For the text-containing cell, return its midpoint in [x, y] coordinate format. 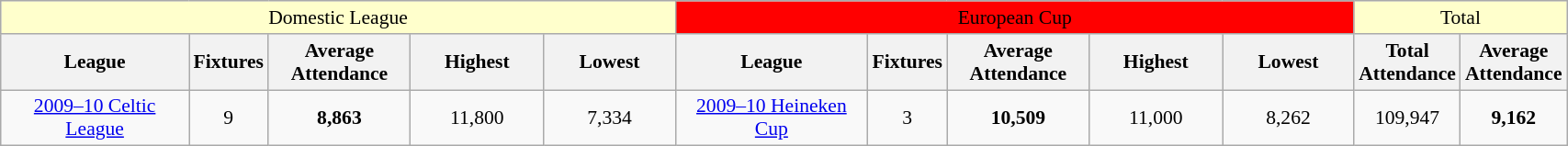
8,262 [1289, 118]
Total [1461, 17]
11,800 [478, 118]
11,000 [1156, 118]
European Cup [1014, 17]
7,334 [610, 118]
8,863 [340, 118]
Domestic League [338, 17]
9 [229, 118]
10,509 [1018, 118]
2009–10 Celtic League [96, 118]
3 [907, 118]
2009–10 Heineken Cup [772, 118]
9,162 [1514, 118]
109,947 [1407, 118]
Total Attendance [1407, 62]
